Locate the cell with the specified text and output its (x, y) center coordinate. 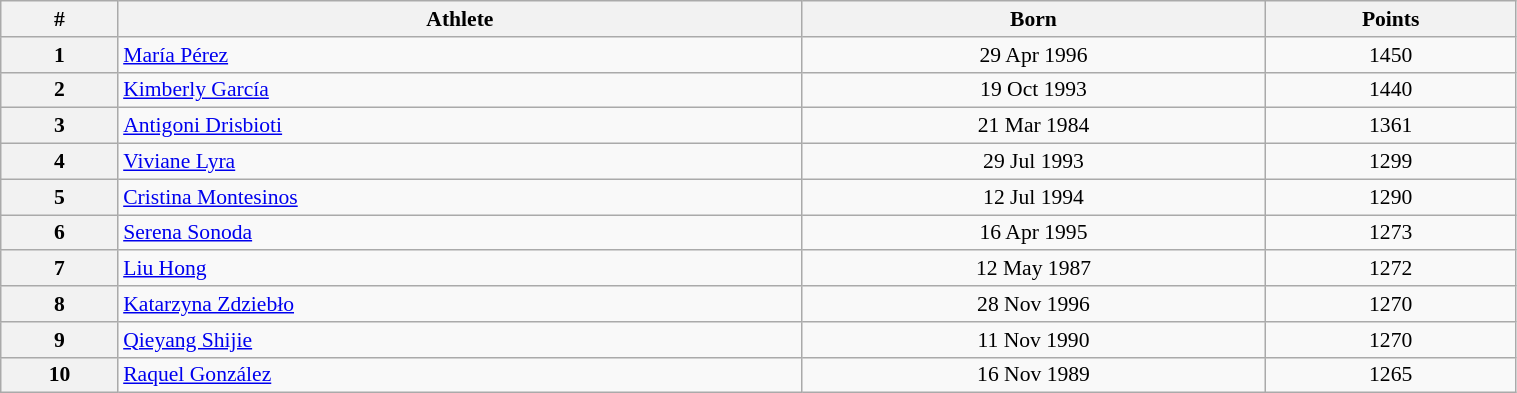
Cristina Montesinos (460, 197)
7 (60, 269)
2 (60, 90)
4 (60, 162)
21 Mar 1984 (1034, 126)
Viviane Lyra (460, 162)
Points (1390, 19)
9 (60, 340)
# (60, 19)
1272 (1390, 269)
Serena Sonoda (460, 233)
1290 (1390, 197)
1450 (1390, 55)
16 Apr 1995 (1034, 233)
11 Nov 1990 (1034, 340)
Athlete (460, 19)
Raquel González (460, 375)
6 (60, 233)
10 (60, 375)
29 Apr 1996 (1034, 55)
12 May 1987 (1034, 269)
Katarzyna Zdziebło (460, 304)
1440 (1390, 90)
Born (1034, 19)
1299 (1390, 162)
8 (60, 304)
María Pérez (460, 55)
Antigoni Drisbioti (460, 126)
Liu Hong (460, 269)
5 (60, 197)
1265 (1390, 375)
1361 (1390, 126)
28 Nov 1996 (1034, 304)
16 Nov 1989 (1034, 375)
19 Oct 1993 (1034, 90)
12 Jul 1994 (1034, 197)
1 (60, 55)
Qieyang Shijie (460, 340)
Kimberly García (460, 90)
3 (60, 126)
29 Jul 1993 (1034, 162)
1273 (1390, 233)
